Output the [X, Y] coordinate of the center of the cell containing the given text.  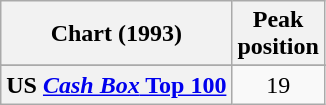
Chart (1993) [116, 34]
19 [278, 85]
Peakposition [278, 34]
US Cash Box Top 100 [116, 85]
